Identify which cell holds the provided text, then report its [X, Y] central coordinate. 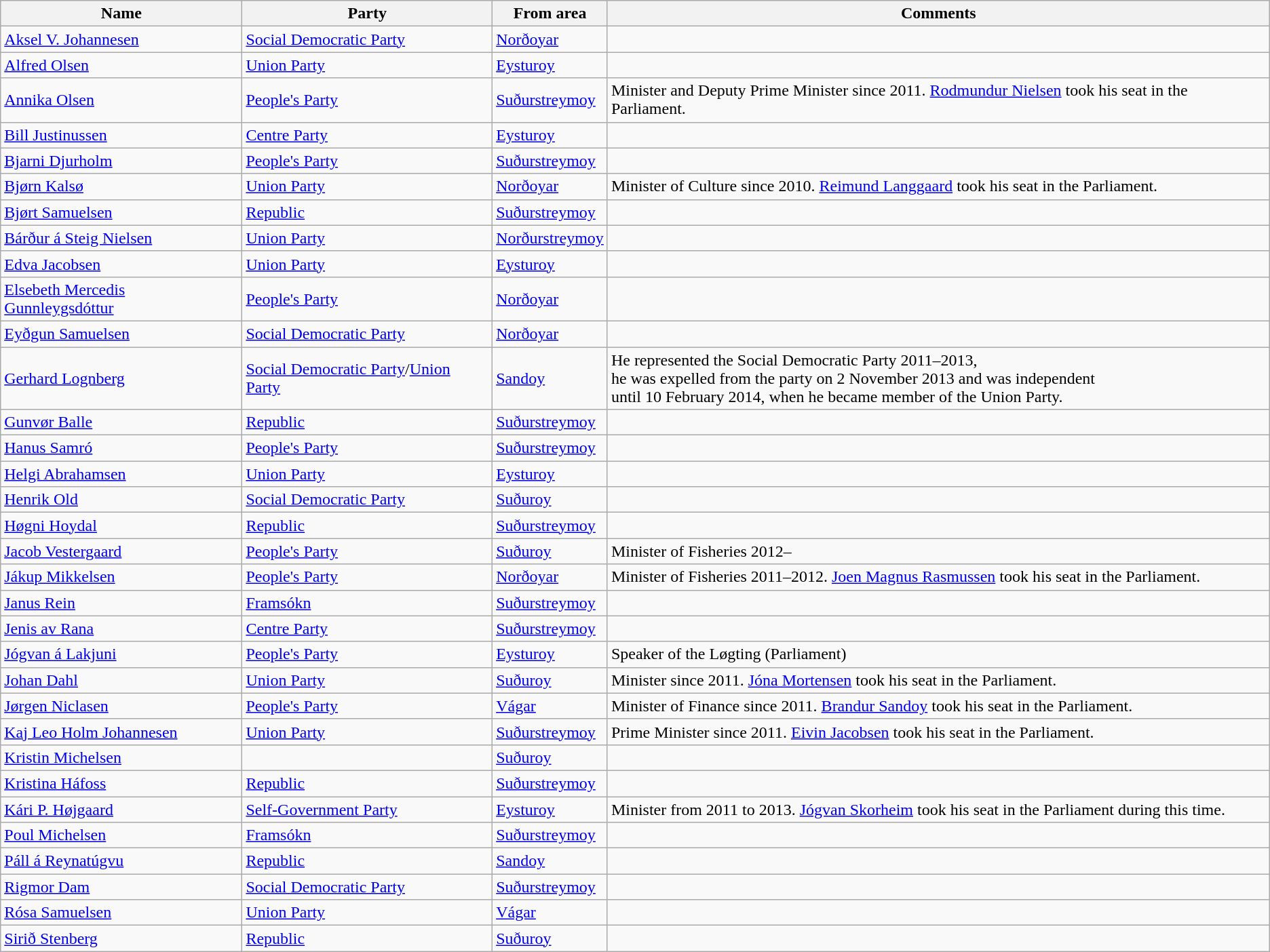
Minister of Fisheries 2011–2012. Joen Magnus Rasmussen took his seat in the Parliament. [938, 577]
Minister of Culture since 2010. Reimund Langgaard took his seat in the Parliament. [938, 186]
Bárður á Steig Nielsen [121, 238]
Minister of Fisheries 2012– [938, 551]
Gunvør Balle [121, 422]
Páll á Reynatúgvu [121, 861]
Kristin Michelsen [121, 757]
Norðurstreymoy [550, 238]
Minister of Finance since 2011. Brandur Sandoy took his seat in the Parliament. [938, 706]
Gerhard Lognberg [121, 378]
Prime Minister since 2011. Eivin Jacobsen took his seat in the Parliament. [938, 732]
Aksel V. Johannesen [121, 39]
Speaker of the Løgting (Parliament) [938, 654]
Johan Dahl [121, 680]
Party [368, 14]
Self-Government Party [368, 809]
Annika Olsen [121, 100]
Minister since 2011. Jóna Mortensen took his seat in the Parliament. [938, 680]
Edva Jacobsen [121, 264]
Minister from 2011 to 2013. Jógvan Skorheim took his seat in the Parliament during this time. [938, 809]
Minister and Deputy Prime Minister since 2011. Rodmundur Nielsen took his seat in the Parliament. [938, 100]
Bjørn Kalsø [121, 186]
Hanus Samró [121, 448]
Kaj Leo Holm Johannesen [121, 732]
Janus Rein [121, 603]
Bjarni Djurholm [121, 161]
Jógvan á Lakjuni [121, 654]
Eyðgun Samuelsen [121, 334]
Rigmor Dam [121, 887]
Social Democratic Party/Union Party [368, 378]
Jenis av Rana [121, 629]
Helgi Abrahamsen [121, 474]
Kári P. Højgaard [121, 809]
Comments [938, 14]
Poul Michelsen [121, 835]
Jacob Vestergaard [121, 551]
Jørgen Niclasen [121, 706]
Sirið Stenberg [121, 938]
From area [550, 14]
Alfred Olsen [121, 65]
Name [121, 14]
Rósa Samuelsen [121, 913]
Elsebeth Mercedis Gunnleygsdóttur [121, 298]
Høgni Hoydal [121, 525]
Jákup Mikkelsen [121, 577]
Bjørt Samuelsen [121, 212]
Kristina Háfoss [121, 783]
Henrik Old [121, 500]
Bill Justinussen [121, 135]
